Capture the cell that displays the provided text and extract its (x, y) central coordinate. 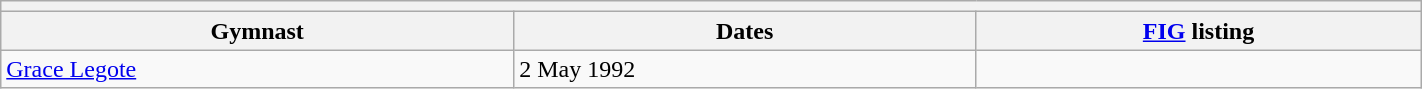
Grace Legote (258, 69)
Gymnast (258, 31)
Dates (745, 31)
FIG listing (1198, 31)
2 May 1992 (745, 69)
